Scan for the cell matching the given text and deliver its (X, Y) coordinate at center. 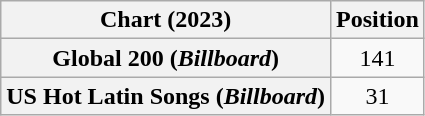
Global 200 (Billboard) (166, 58)
US Hot Latin Songs (Billboard) (166, 96)
31 (378, 96)
Position (378, 20)
141 (378, 58)
Chart (2023) (166, 20)
